Scan for the cell matching the given text and deliver its (x, y) coordinate at center. 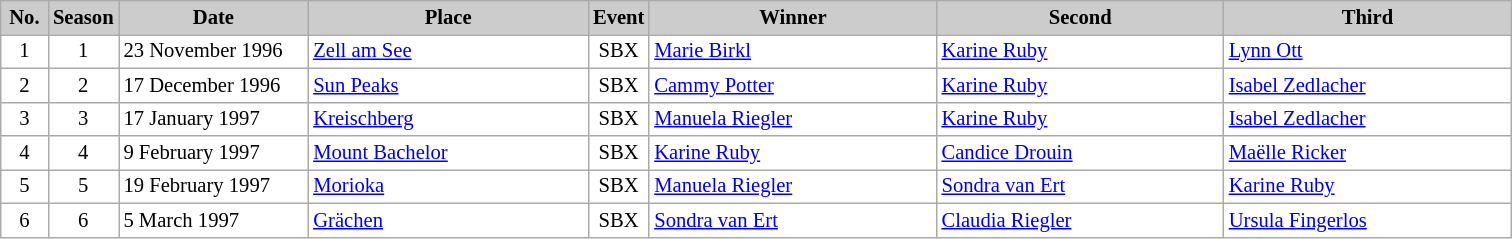
Second (1080, 17)
Date (213, 17)
23 November 1996 (213, 51)
Sun Peaks (448, 85)
Lynn Ott (1368, 51)
Maëlle Ricker (1368, 153)
Ursula Fingerlos (1368, 220)
Third (1368, 17)
Claudia Riegler (1080, 220)
Mount Bachelor (448, 153)
Event (618, 17)
9 February 1997 (213, 153)
17 January 1997 (213, 119)
Winner (792, 17)
Marie Birkl (792, 51)
Zell am See (448, 51)
17 December 1996 (213, 85)
Candice Drouin (1080, 153)
Season (83, 17)
Cammy Potter (792, 85)
Morioka (448, 186)
Grächen (448, 220)
5 March 1997 (213, 220)
19 February 1997 (213, 186)
No. (24, 17)
Kreischberg (448, 119)
Place (448, 17)
